Return [X, Y] of the center of cell containing provided text 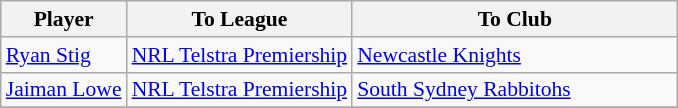
South Sydney Rabbitohs [514, 90]
To League [240, 19]
Newcastle Knights [514, 55]
Jaiman Lowe [64, 90]
Player [64, 19]
To Club [514, 19]
Ryan Stig [64, 55]
